Output the [x, y] coordinate of the center of the cell containing the given text.  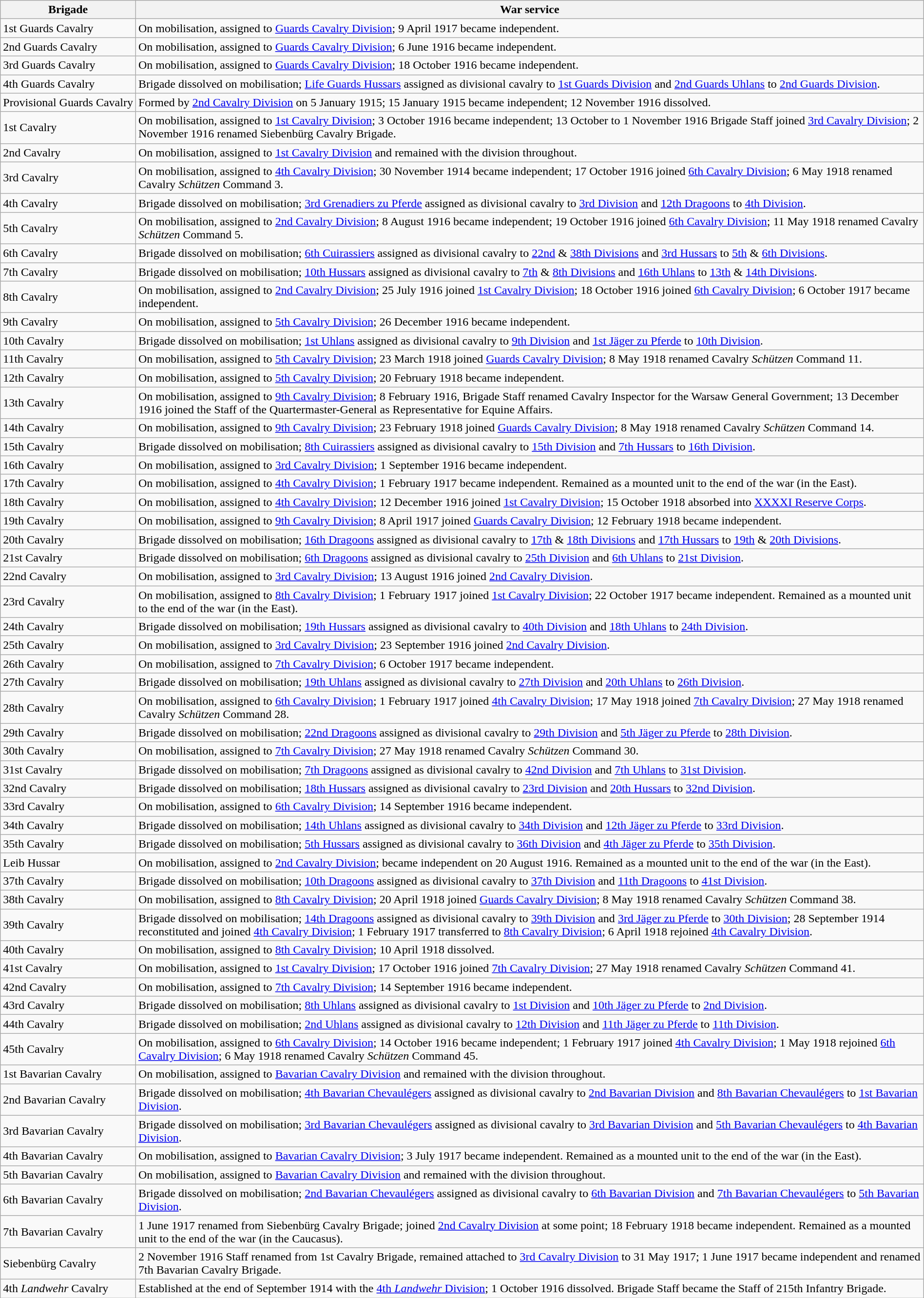
Brigade dissolved on mobilisation; 19th Uhlans assigned as divisional cavalry to 27th Division and 20th Uhlans to 26th Division. [529, 682]
13th Cavalry [68, 403]
42nd Cavalry [68, 987]
10th Cavalry [68, 341]
Siebenbürg Cavalry [68, 1263]
18th Cavalry [68, 502]
11th Cavalry [68, 359]
25th Cavalry [68, 645]
On mobilisation, assigned to Guards Cavalry Division; 18 October 1916 became independent. [529, 65]
On mobilisation, assigned to 1st Cavalry Division and remained with the division throughout. [529, 153]
7th Bavarian Cavalry [68, 1231]
Brigade [68, 10]
5th Cavalry [68, 228]
27th Cavalry [68, 682]
19th Cavalry [68, 521]
On mobilisation, assigned to 5th Cavalry Division; 26 December 1916 became independent. [529, 322]
Brigade dissolved on mobilisation; 7th Dragoons assigned as divisional cavalry to 42nd Division and 7th Uhlans to 31st Division. [529, 770]
8th Cavalry [68, 297]
On mobilisation, assigned to 9th Cavalry Division; 8 April 1917 joined Guards Cavalry Division; 12 February 1918 became independent. [529, 521]
On mobilisation, assigned to Guards Cavalry Division; 9 April 1917 became independent. [529, 28]
War service [529, 10]
On mobilisation, assigned to 5th Cavalry Division; 20 February 1918 became independent. [529, 378]
1st Guards Cavalry [68, 28]
20th Cavalry [68, 539]
2nd Guards Cavalry [68, 47]
14th Cavalry [68, 428]
Brigade dissolved on mobilisation; 6th Dragoons assigned as divisional cavalry to 25th Division and 6th Uhlans to 21st Division. [529, 558]
37th Cavalry [68, 881]
39th Cavalry [68, 924]
12th Cavalry [68, 378]
4th Landwehr Cavalry [68, 1288]
On mobilisation, assigned to 3rd Cavalry Division; 1 September 1916 became independent. [529, 465]
43rd Cavalry [68, 1006]
40th Cavalry [68, 950]
1st Cavalry [68, 128]
4th Guards Cavalry [68, 84]
2nd Cavalry [68, 153]
On mobilisation, assigned to 7th Cavalry Division; 14 September 1916 became independent. [529, 987]
Brigade dissolved on mobilisation; 19th Hussars assigned as divisional cavalry to 40th Division and 18th Uhlans to 24th Division. [529, 627]
Brigade dissolved on mobilisation; 16th Dragoons assigned as divisional cavalry to 17th & 18th Divisions and 17th Hussars to 19th & 20th Divisions. [529, 539]
On mobilisation, assigned to 6th Cavalry Division; 14 September 1916 became independent. [529, 807]
17th Cavalry [68, 484]
2nd Bavarian Cavalry [68, 1100]
On mobilisation, assigned to 8th Cavalry Division; 10 April 1918 dissolved. [529, 950]
34th Cavalry [68, 825]
24th Cavalry [68, 627]
Brigade dissolved on mobilisation; 10th Dragoons assigned as divisional cavalry to 37th Division and 11th Dragoons to 41st Division. [529, 881]
Brigade dissolved on mobilisation; 5th Hussars assigned as divisional cavalry to 36th Division and 4th Jäger zu Pferde to 35th Division. [529, 844]
5th Bavarian Cavalry [68, 1175]
On mobilisation, assigned to 8th Cavalry Division; 20 April 1918 joined Guards Cavalry Division; 8 May 1918 renamed Cavalry Schützen Command 38. [529, 899]
On mobilisation, assigned to 9th Cavalry Division; 23 February 1918 joined Guards Cavalry Division; 8 May 1918 renamed Cavalry Schützen Command 14. [529, 428]
45th Cavalry [68, 1049]
4th Cavalry [68, 203]
Brigade dissolved on mobilisation; 1st Uhlans assigned as divisional cavalry to 9th Division and 1st Jäger zu Pferde to 10th Division. [529, 341]
22nd Cavalry [68, 576]
Leib Hussar [68, 862]
On mobilisation, assigned to 1st Cavalry Division; 17 October 1916 joined 7th Cavalry Division; 27 May 1918 renamed Cavalry Schützen Command 41. [529, 969]
7th Cavalry [68, 271]
Brigade dissolved on mobilisation; 8th Uhlans assigned as divisional cavalry to 1st Division and 10th Jäger zu Pferde to 2nd Division. [529, 1006]
41st Cavalry [68, 969]
28th Cavalry [68, 708]
31st Cavalry [68, 770]
1st Bavarian Cavalry [68, 1074]
On mobilisation, assigned to Guards Cavalry Division; 6 June 1916 became independent. [529, 47]
6th Cavalry [68, 253]
23rd Cavalry [68, 601]
44th Cavalry [68, 1024]
9th Cavalry [68, 322]
21st Cavalry [68, 558]
Brigade dissolved on mobilisation; 2nd Uhlans assigned as divisional cavalry to 12th Division and 11th Jäger zu Pferde to 11th Division. [529, 1024]
Brigade dissolved on mobilisation; 8th Cuirassiers assigned as divisional cavalry to 15th Division and 7th Hussars to 16th Division. [529, 446]
On mobilisation, assigned to 3rd Cavalry Division; 23 September 1916 joined 2nd Cavalry Division. [529, 645]
16th Cavalry [68, 465]
35th Cavalry [68, 844]
26th Cavalry [68, 664]
On mobilisation, assigned to 3rd Cavalry Division; 13 August 1916 joined 2nd Cavalry Division. [529, 576]
On mobilisation, assigned to 7th Cavalry Division; 6 October 1917 became independent. [529, 664]
32nd Cavalry [68, 788]
Formed by 2nd Cavalry Division on 5 January 1915; 15 January 1915 became independent; 12 November 1916 dissolved. [529, 102]
On mobilisation, assigned to 5th Cavalry Division; 23 March 1918 joined Guards Cavalry Division; 8 May 1918 renamed Cavalry Schützen Command 11. [529, 359]
Provisional Guards Cavalry [68, 102]
Brigade dissolved on mobilisation; 14th Uhlans assigned as divisional cavalry to 34th Division and 12th Jäger zu Pferde to 33rd Division. [529, 825]
3rd Guards Cavalry [68, 65]
Brigade dissolved on mobilisation; 6th Cuirassiers assigned as divisional cavalry to 22nd & 38th Divisions and 3rd Hussars to 5th & 6th Divisions. [529, 253]
38th Cavalry [68, 899]
On mobilisation, assigned to 4th Cavalry Division; 12 December 1916 joined 1st Cavalry Division; 15 October 1918 absorbed into XXXXI Reserve Corps. [529, 502]
Brigade dissolved on mobilisation; 18th Hussars assigned as divisional cavalry to 23rd Division and 20th Hussars to 32nd Division. [529, 788]
3rd Cavalry [68, 177]
33rd Cavalry [68, 807]
6th Bavarian Cavalry [68, 1200]
30th Cavalry [68, 751]
4th Bavarian Cavalry [68, 1156]
15th Cavalry [68, 446]
Brigade dissolved on mobilisation; 10th Hussars assigned as divisional cavalry to 7th & 8th Divisions and 16th Uhlans to 13th & 14th Divisions. [529, 271]
Brigade dissolved on mobilisation; 22nd Dragoons assigned as divisional cavalry to 29th Division and 5th Jäger zu Pferde to 28th Division. [529, 733]
3rd Bavarian Cavalry [68, 1131]
29th Cavalry [68, 733]
Brigade dissolved on mobilisation; 3rd Grenadiers zu Pferde assigned as divisional cavalry to 3rd Division and 12th Dragoons to 4th Division. [529, 203]
On mobilisation, assigned to 7th Cavalry Division; 27 May 1918 renamed Cavalry Schützen Command 30. [529, 751]
